Find where the given text appears and provide that cell's center as (x, y) coordinate. 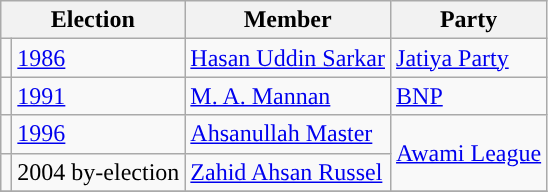
Election (93, 20)
1996 (98, 134)
Ahsanullah Master (288, 134)
Jatiya Party (469, 58)
BNP (469, 96)
Member (288, 20)
M. A. Mannan (288, 96)
2004 by-election (98, 172)
Awami League (469, 153)
Hasan Uddin Sarkar (288, 58)
Zahid Ahsan Russel (288, 172)
1991 (98, 96)
1986 (98, 58)
Party (469, 20)
